Provide the [x, y] coordinate of the cell's center where the given text is located.  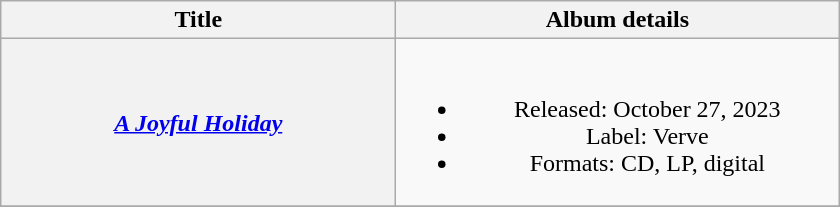
Released: October 27, 2023Label: VerveFormats: CD, LP, digital [618, 122]
A Joyful Holiday [198, 122]
Title [198, 20]
Album details [618, 20]
